Locate the cell with the specified text and output its [X, Y] center coordinate. 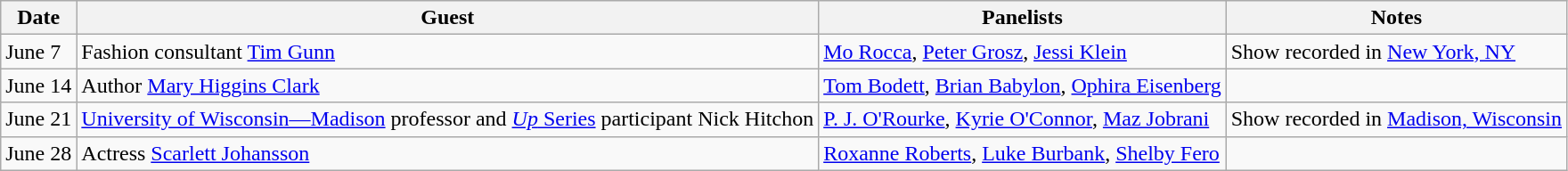
June 21 [39, 119]
Panelists [1023, 18]
University of Wisconsin—Madison professor and Up Series participant Nick Hitchon [447, 119]
Notes [1396, 18]
Roxanne Roberts, Luke Burbank, Shelby Fero [1023, 153]
June 14 [39, 85]
Fashion consultant Tim Gunn [447, 52]
Show recorded in New York, NY [1396, 52]
Actress Scarlett Johansson [447, 153]
June 28 [39, 153]
P. J. O'Rourke, Kyrie O'Connor, Maz Jobrani [1023, 119]
Date [39, 18]
Mo Rocca, Peter Grosz, Jessi Klein [1023, 52]
Author Mary Higgins Clark [447, 85]
June 7 [39, 52]
Tom Bodett, Brian Babylon, Ophira Eisenberg [1023, 85]
Show recorded in Madison, Wisconsin [1396, 119]
Guest [447, 18]
